Provide the [X, Y] coordinate of the cell's center where the given text is located.  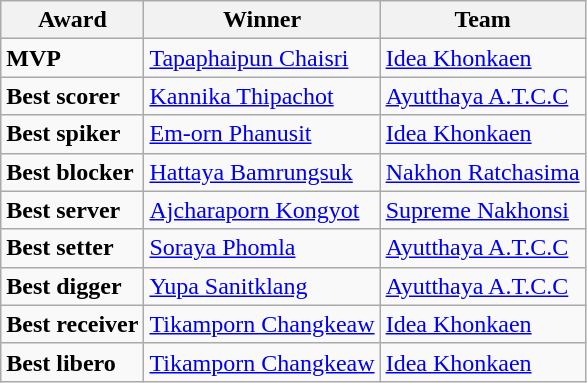
Supreme Nakhonsi [482, 210]
MVP [72, 58]
Ajcharaporn Kongyot [262, 210]
Best libero [72, 362]
Kannika Thipachot [262, 96]
Best blocker [72, 172]
Winner [262, 20]
Best receiver [72, 324]
Nakhon Ratchasima [482, 172]
Team [482, 20]
Best setter [72, 248]
Best spiker [72, 134]
Tapaphaipun Chaisri [262, 58]
Best digger [72, 286]
Award [72, 20]
Yupa Sanitklang [262, 286]
Em-orn Phanusit [262, 134]
Best server [72, 210]
Hattaya Bamrungsuk [262, 172]
Best scorer [72, 96]
Soraya Phomla [262, 248]
